From the cell containing the given text, extract its center point as (x, y) coordinate. 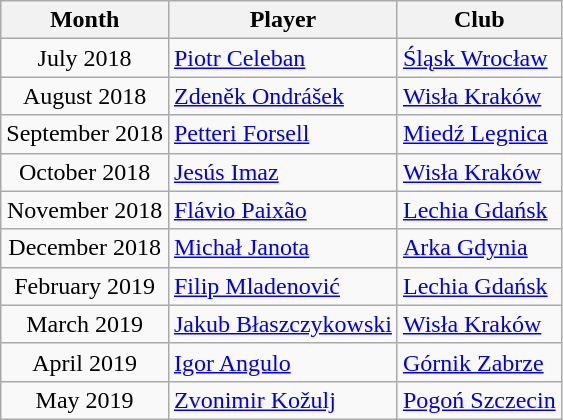
April 2019 (85, 362)
Górnik Zabrze (479, 362)
September 2018 (85, 134)
Zvonimir Kožulj (282, 400)
Piotr Celeban (282, 58)
July 2018 (85, 58)
Flávio Paixão (282, 210)
Śląsk Wrocław (479, 58)
Igor Angulo (282, 362)
Petteri Forsell (282, 134)
Zdeněk Ondrášek (282, 96)
December 2018 (85, 248)
August 2018 (85, 96)
May 2019 (85, 400)
Jakub Błaszczykowski (282, 324)
Pogoń Szczecin (479, 400)
March 2019 (85, 324)
October 2018 (85, 172)
Jesús Imaz (282, 172)
Arka Gdynia (479, 248)
Filip Mladenović (282, 286)
November 2018 (85, 210)
February 2019 (85, 286)
Player (282, 20)
Miedź Legnica (479, 134)
Club (479, 20)
Michał Janota (282, 248)
Month (85, 20)
